Extract the (x, y) coordinate from the center of the cell holding the provided text.  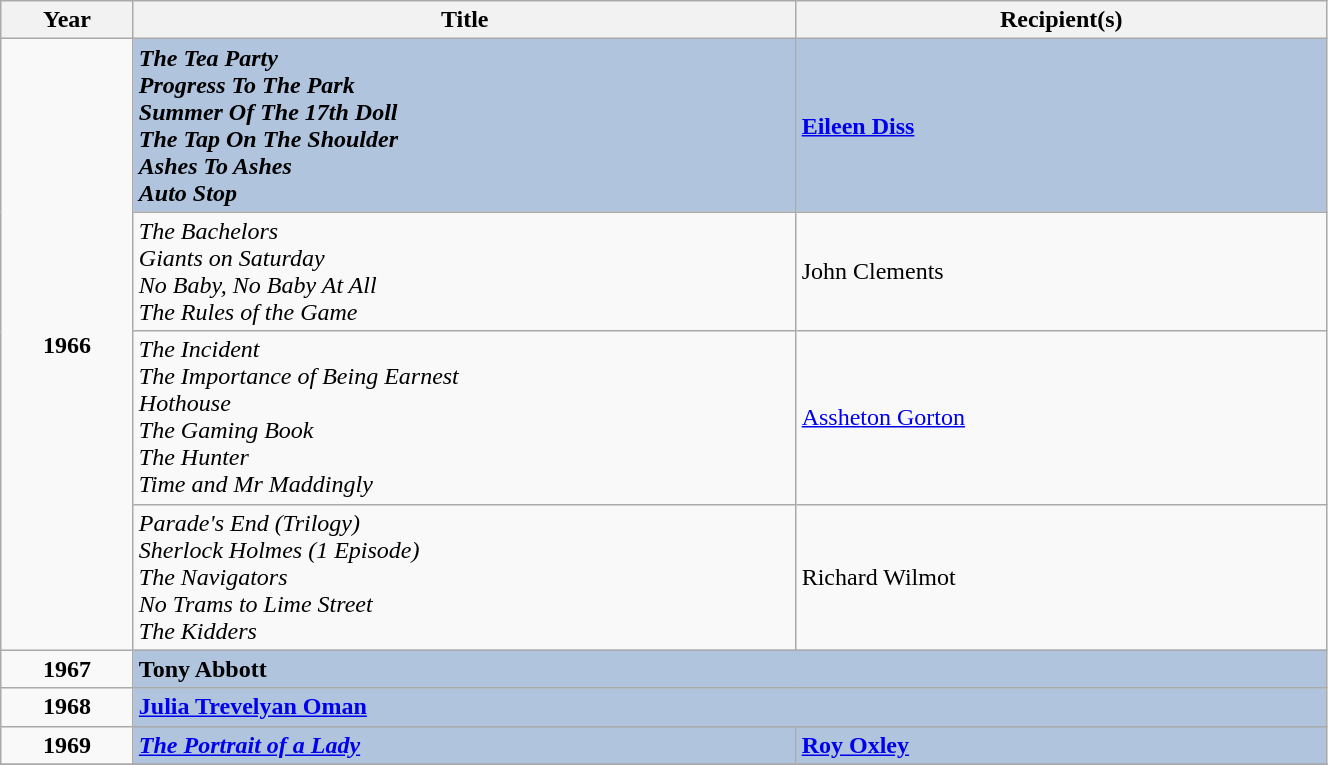
Title (464, 20)
Eileen Diss (1061, 126)
Julia Trevelyan Oman (730, 707)
The Portrait of a Lady (464, 745)
The Tea PartyProgress To The ParkSummer Of The 17th DollThe Tap On The ShoulderAshes To AshesAuto Stop (464, 126)
1966 (68, 344)
1968 (68, 707)
Tony Abbott (730, 669)
Year (68, 20)
John Clements (1061, 272)
Assheton Gorton (1061, 418)
Roy Oxley (1061, 745)
1969 (68, 745)
Recipient(s) (1061, 20)
Parade's End (Trilogy)Sherlock Holmes (1 Episode)The NavigatorsNo Trams to Lime StreetThe Kidders (464, 577)
1967 (68, 669)
The IncidentThe Importance of Being EarnestHothouseThe Gaming BookThe HunterTime and Mr Maddingly (464, 418)
Richard Wilmot (1061, 577)
The BachelorsGiants on SaturdayNo Baby, No Baby At AllThe Rules of the Game (464, 272)
